Locate the cell with the specified text and output its (x, y) center coordinate. 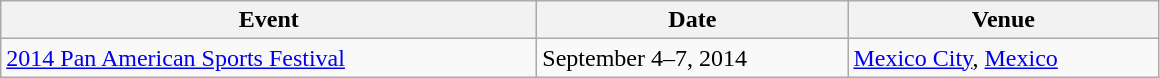
Mexico City, Mexico (1004, 58)
September 4–7, 2014 (692, 58)
2014 Pan American Sports Festival (269, 58)
Event (269, 20)
Venue (1004, 20)
Date (692, 20)
